Determine the [x, y] coordinate at the center of the cell enclosing the given text.  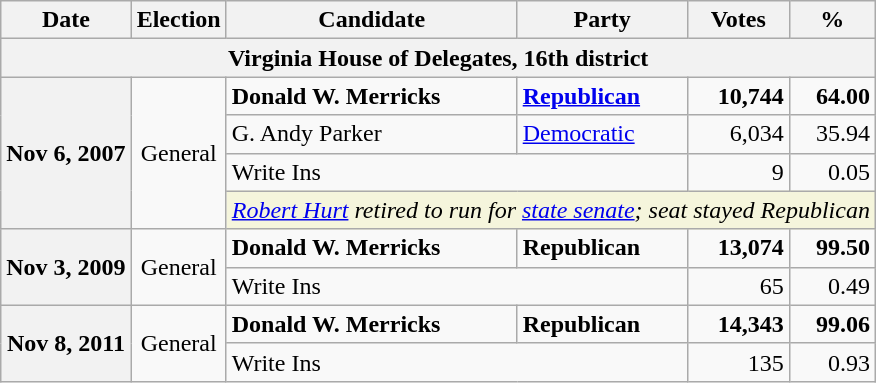
0.49 [832, 286]
135 [738, 362]
Nov 3, 2009 [66, 267]
65 [738, 286]
Votes [738, 20]
13,074 [738, 248]
Virginia House of Delegates, 16th district [438, 58]
Election [178, 20]
64.00 [832, 96]
% [832, 20]
Candidate [372, 20]
10,744 [738, 96]
Date [66, 20]
14,343 [738, 324]
99.06 [832, 324]
Robert Hurt retired to run for state senate; seat stayed Republican [550, 210]
99.50 [832, 248]
G. Andy Parker [372, 134]
Party [602, 20]
9 [738, 172]
0.05 [832, 172]
Nov 6, 2007 [66, 153]
Nov 8, 2011 [66, 343]
Democratic [602, 134]
35.94 [832, 134]
6,034 [738, 134]
0.93 [832, 362]
